Determine the (x, y) coordinate at the center of the cell enclosing the given text.  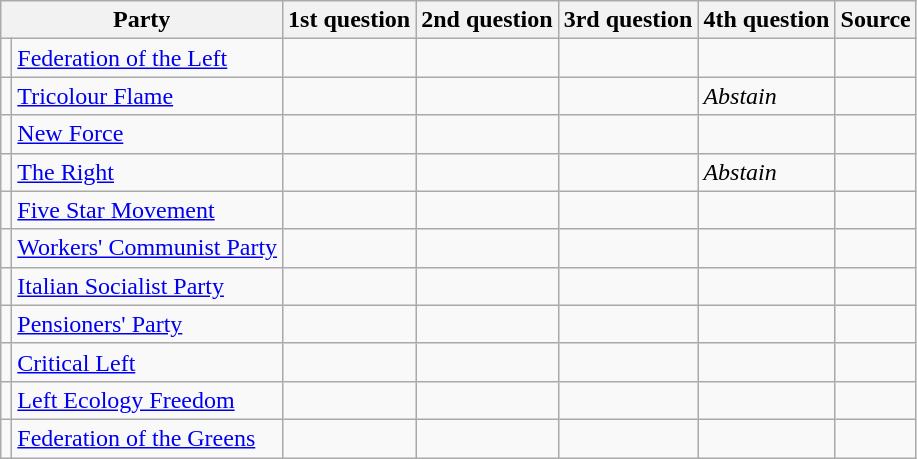
Five Star Movement (148, 210)
Italian Socialist Party (148, 286)
Federation of the Left (148, 58)
Critical Left (148, 362)
Left Ecology Freedom (148, 400)
Party (142, 20)
Pensioners' Party (148, 324)
4th question (766, 20)
Federation of the Greens (148, 438)
Tricolour Flame (148, 96)
Source (876, 20)
New Force (148, 134)
The Right (148, 172)
2nd question (487, 20)
3rd question (628, 20)
1st question (350, 20)
Workers' Communist Party (148, 248)
